Capture the cell that displays the provided text and extract its [X, Y] central coordinate. 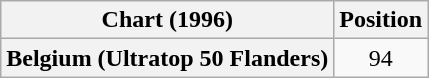
Position [381, 20]
Belgium (Ultratop 50 Flanders) [168, 58]
Chart (1996) [168, 20]
94 [381, 58]
